Pinpoint the cell where the given text exists, returning its (x, y) midpoint coordinate. 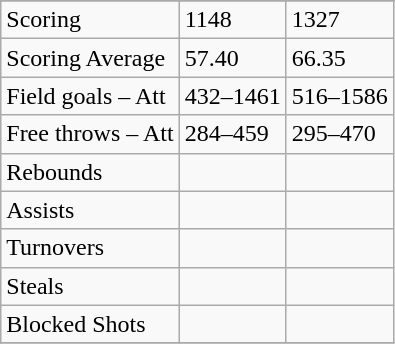
Rebounds (90, 172)
Steals (90, 286)
66.35 (340, 58)
Scoring (90, 20)
57.40 (232, 58)
Blocked Shots (90, 324)
295–470 (340, 134)
Assists (90, 210)
284–459 (232, 134)
Free throws – Att (90, 134)
1327 (340, 20)
516–1586 (340, 96)
1148 (232, 20)
432–1461 (232, 96)
Scoring Average (90, 58)
Field goals – Att (90, 96)
Turnovers (90, 248)
